Identify which cell holds the provided text, then report its (x, y) central coordinate. 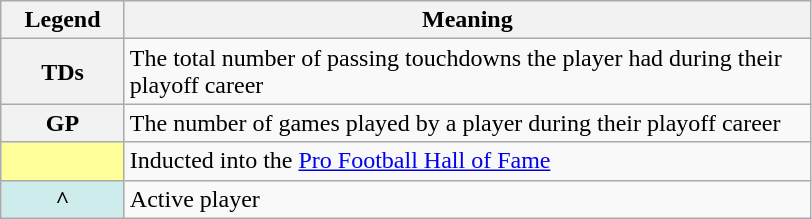
Inducted into the Pro Football Hall of Fame (467, 161)
The total number of passing touchdowns the player had during their playoff career (467, 72)
GP (63, 123)
Legend (63, 20)
Active player (467, 199)
TDs (63, 72)
Meaning (467, 20)
^ (63, 199)
The number of games played by a player during their playoff career (467, 123)
